Search for the cell housing the specified text and yield its (X, Y) center coordinate. 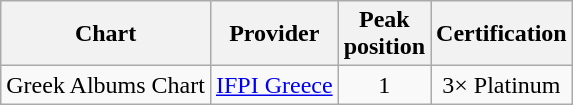
Certification (502, 34)
Greek Albums Chart (106, 85)
1 (384, 85)
Chart (106, 34)
3× Platinum (502, 85)
Provider (274, 34)
IFPI Greece (274, 85)
Peakposition (384, 34)
